Output the (X, Y) coordinate of the center of the cell containing the given text.  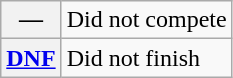
Did not finish (146, 58)
DNF (31, 58)
Did not compete (146, 20)
— (31, 20)
